Scan for the cell matching the given text and deliver its [X, Y] coordinate at center. 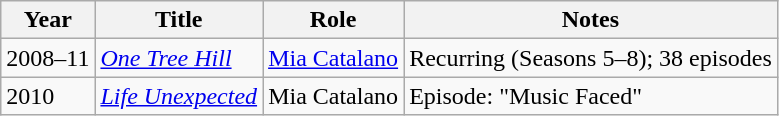
Notes [591, 20]
2010 [48, 96]
Role [334, 20]
2008–11 [48, 58]
One Tree Hill [179, 58]
Life Unexpected [179, 96]
Year [48, 20]
Title [179, 20]
Recurring (Seasons 5–8); 38 episodes [591, 58]
Episode: "Music Faced" [591, 96]
